From the cell containing the given text, extract its center point as (x, y) coordinate. 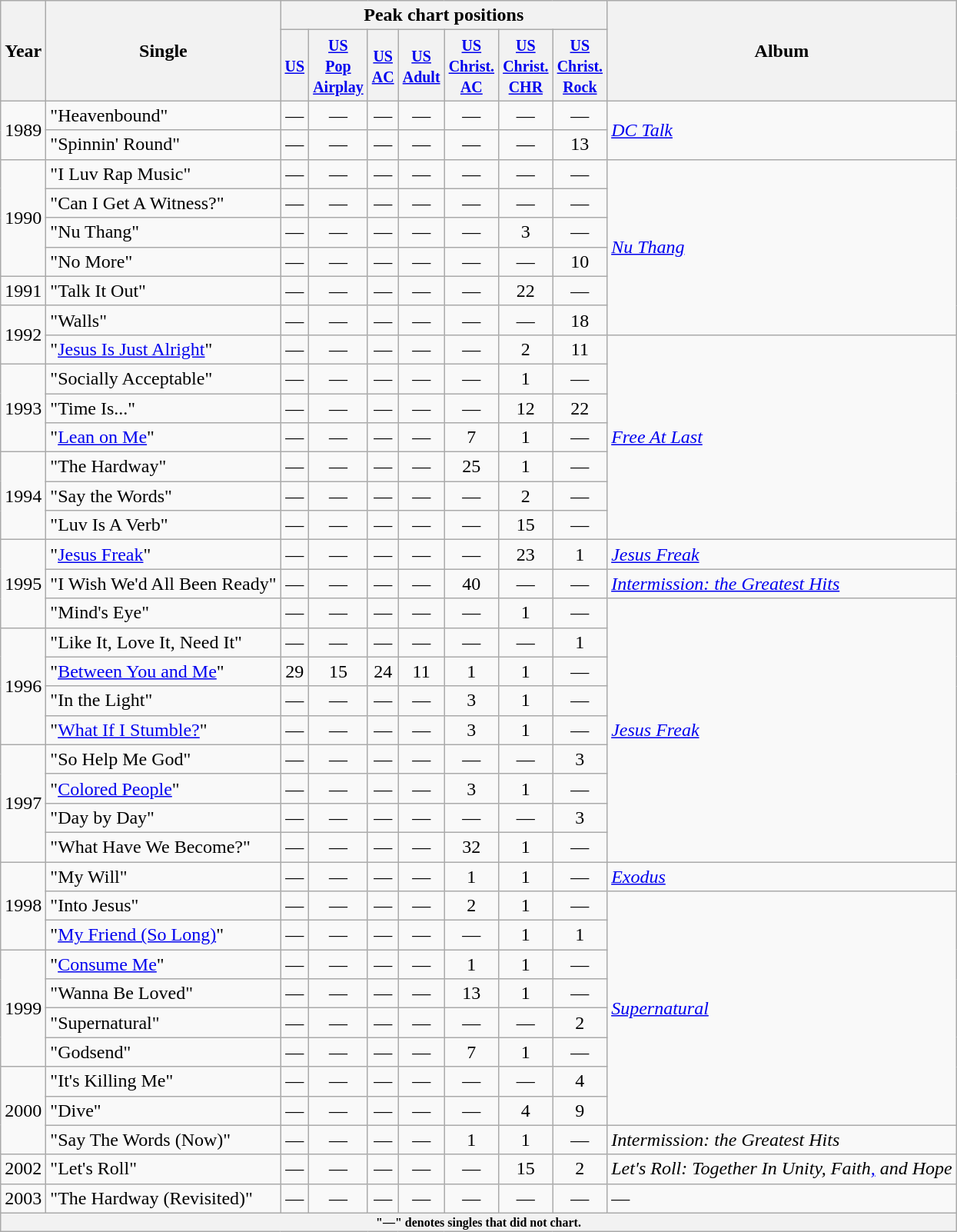
25 (471, 467)
1989 (23, 130)
18 (580, 320)
32 (471, 847)
Single (163, 51)
"Spinnin' Round" (163, 145)
40 (471, 584)
US (295, 65)
9 (580, 1110)
2002 (23, 1169)
"Socially Acceptable" (163, 378)
10 (580, 261)
"Heavenbound" (163, 115)
"Time Is..." (163, 408)
Year (23, 51)
1992 (23, 335)
"Lean on Me" (163, 438)
1997 (23, 803)
USChrist.Rock (580, 65)
1991 (23, 291)
Peak chart positions (444, 15)
"My Friend (So Long)" (163, 935)
"Jesus Freak" (163, 554)
Supernatural (783, 1008)
Let's Roll: Together In Unity, Faith, and Hope (783, 1169)
"Say the Words" (163, 496)
1998 (23, 905)
"Mind's Eye" (163, 613)
"Dive" (163, 1110)
"Luv Is A Verb" (163, 525)
12 (526, 408)
1999 (23, 1008)
USChrist.AC (471, 65)
"My Will" (163, 876)
Album (783, 51)
USAC (383, 65)
"Let's Roll" (163, 1169)
"I Wish We'd All Been Ready" (163, 584)
"Colored People" (163, 788)
"I Luv Rap Music" (163, 174)
"Nu Thang" (163, 232)
1993 (23, 408)
"Walls" (163, 320)
"It's Killing Me" (163, 1081)
"Talk It Out" (163, 291)
DC Talk (783, 130)
"Wanna Be Loved" (163, 994)
"Jesus Is Just Alright" (163, 349)
24 (383, 671)
23 (526, 554)
Exodus (783, 876)
"Between You and Me" (163, 671)
"Godsend" (163, 1052)
Free At Last (783, 437)
1996 (23, 686)
"Say The Words (Now)" (163, 1140)
"Can I Get A Witness?" (163, 203)
USAdult (421, 65)
"What Have We Become?" (163, 847)
2003 (23, 1198)
USChrist.CHR (526, 65)
USPopAirplay (338, 65)
1994 (23, 496)
"Day by Day" (163, 817)
"Supernatural" (163, 1023)
"The Hardway (Revisited)" (163, 1198)
"The Hardway" (163, 467)
"Into Jesus" (163, 906)
"Like It, Love It, Need It" (163, 642)
2000 (23, 1110)
"What If I Stumble?" (163, 730)
1990 (23, 218)
29 (295, 671)
"In the Light" (163, 701)
"No More" (163, 261)
Nu Thang (783, 247)
1995 (23, 584)
"So Help Me God" (163, 759)
"Consume Me" (163, 964)
"—" denotes singles that did not chart. (478, 1222)
